Find where the given text appears and provide that cell's center as [X, Y] coordinate. 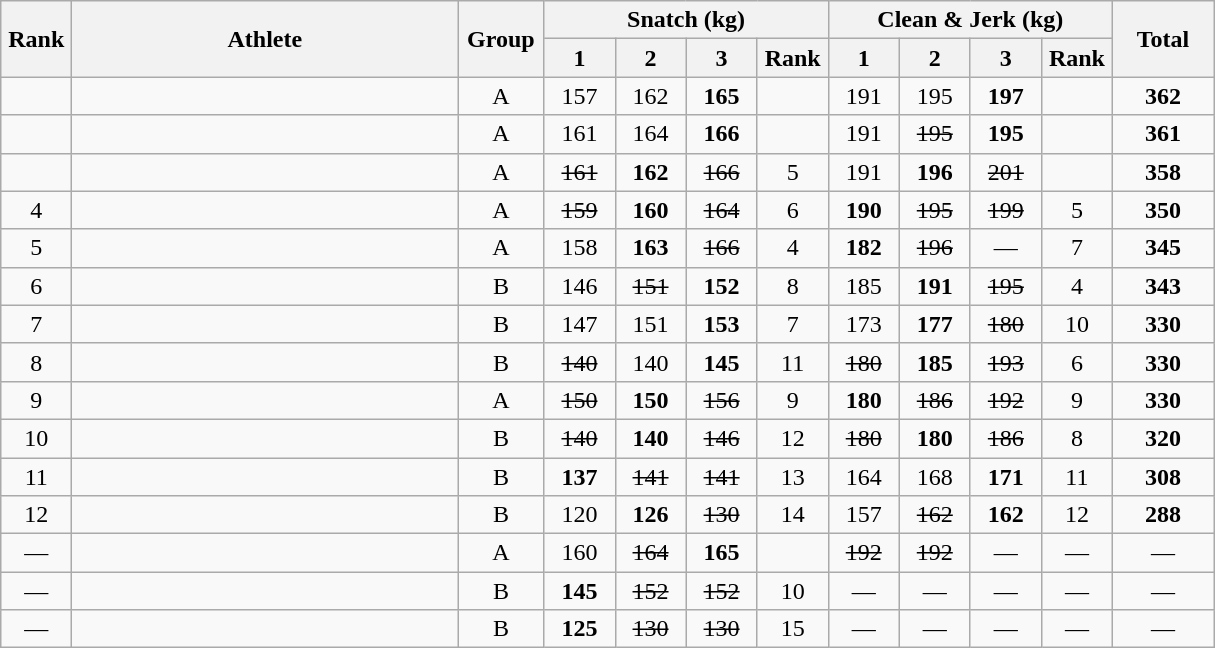
158 [580, 248]
190 [864, 210]
153 [722, 324]
193 [1006, 362]
13 [792, 477]
Athlete [265, 39]
288 [1162, 515]
120 [580, 515]
320 [1162, 438]
15 [792, 629]
199 [1006, 210]
Clean & Jerk (kg) [970, 20]
345 [1162, 248]
201 [1006, 172]
125 [580, 629]
361 [1162, 134]
147 [580, 324]
350 [1162, 210]
168 [934, 477]
159 [580, 210]
Total [1162, 39]
308 [1162, 477]
137 [580, 477]
126 [650, 515]
171 [1006, 477]
182 [864, 248]
163 [650, 248]
173 [864, 324]
Snatch (kg) [686, 20]
362 [1162, 96]
156 [722, 400]
14 [792, 515]
Group [501, 39]
358 [1162, 172]
197 [1006, 96]
343 [1162, 286]
177 [934, 324]
